Scan for the cell matching the given text and deliver its (x, y) coordinate at center. 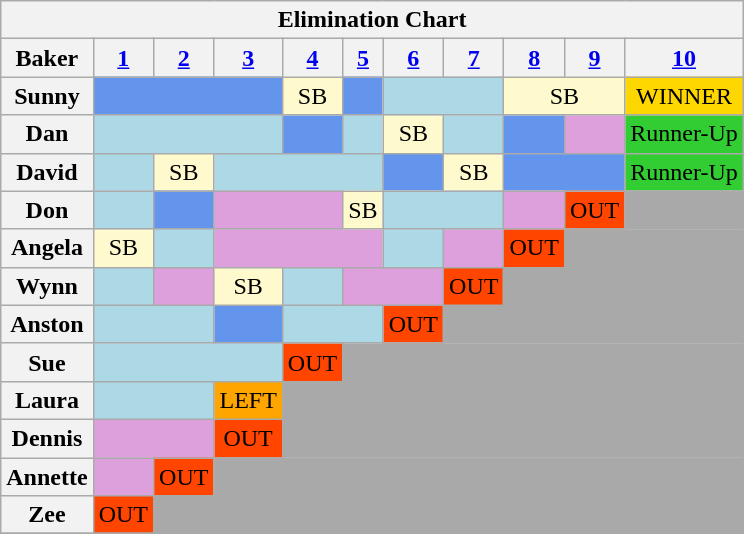
Dan (47, 134)
LEFT (248, 400)
6 (413, 58)
Dennis (47, 438)
1 (123, 58)
8 (534, 58)
Laura (47, 400)
Wynn (47, 286)
5 (363, 58)
3 (248, 58)
Angela (47, 248)
Elimination Chart (372, 20)
WINNER (684, 96)
Don (47, 210)
Annette (47, 477)
Sunny (47, 96)
Zee (47, 515)
4 (312, 58)
David (47, 172)
10 (684, 58)
2 (184, 58)
Anston (47, 324)
Sue (47, 362)
Baker (47, 58)
7 (474, 58)
9 (594, 58)
